Scan for the cell matching the given text and deliver its [X, Y] coordinate at center. 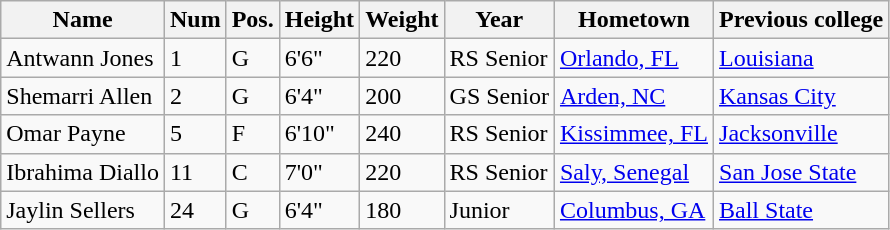
San Jose State [802, 172]
200 [402, 96]
Jaylin Sellers [83, 210]
Columbus, GA [634, 210]
24 [195, 210]
Omar Payne [83, 134]
Shemarri Allen [83, 96]
5 [195, 134]
Jacksonville [802, 134]
6'10" [319, 134]
7'0" [319, 172]
180 [402, 210]
F [252, 134]
240 [402, 134]
Louisiana [802, 58]
Weight [402, 20]
Orlando, FL [634, 58]
Num [195, 20]
Antwann Jones [83, 58]
Ball State [802, 210]
Pos. [252, 20]
Height [319, 20]
C [252, 172]
Name [83, 20]
11 [195, 172]
2 [195, 96]
1 [195, 58]
Arden, NC [634, 96]
Saly, Senegal [634, 172]
GS Senior [499, 96]
Previous college [802, 20]
Kissimmee, FL [634, 134]
Year [499, 20]
6'6" [319, 58]
Ibrahima Diallo [83, 172]
Kansas City [802, 96]
Junior [499, 210]
Hometown [634, 20]
